Determine the [X, Y] coordinate at the center of the cell enclosing the given text.  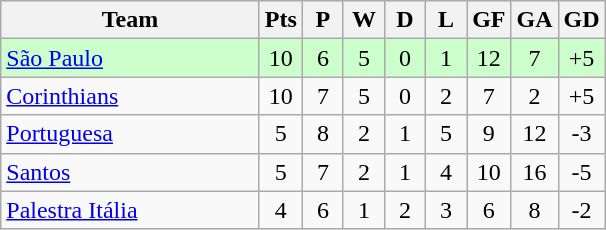
Portuguesa [130, 134]
-5 [582, 172]
D [404, 20]
Pts [280, 20]
16 [534, 172]
GD [582, 20]
GA [534, 20]
Palestra Itália [130, 210]
-2 [582, 210]
L [446, 20]
Team [130, 20]
Corinthians [130, 96]
3 [446, 210]
Santos [130, 172]
São Paulo [130, 58]
GF [489, 20]
W [364, 20]
-3 [582, 134]
P [322, 20]
9 [489, 134]
